Provide the (X, Y) coordinate of the cell's center where the given text is located.  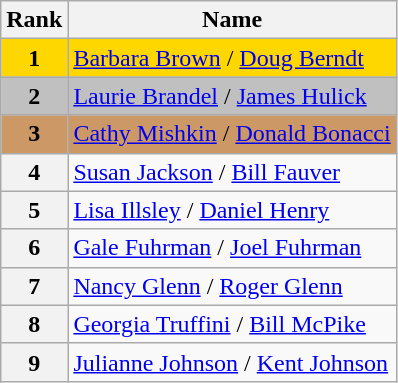
2 (34, 96)
Lisa Illsley / Daniel Henry (232, 210)
1 (34, 58)
3 (34, 134)
5 (34, 210)
7 (34, 286)
Susan Jackson / Bill Fauver (232, 172)
Laurie Brandel / James Hulick (232, 96)
Name (232, 20)
Cathy Mishkin / Donald Bonacci (232, 134)
Georgia Truffini / Bill McPike (232, 324)
8 (34, 324)
4 (34, 172)
Gale Fuhrman / Joel Fuhrman (232, 248)
Rank (34, 20)
Barbara Brown / Doug Berndt (232, 58)
Julianne Johnson / Kent Johnson (232, 362)
9 (34, 362)
6 (34, 248)
Nancy Glenn / Roger Glenn (232, 286)
